Capture the cell that displays the provided text and extract its [x, y] central coordinate. 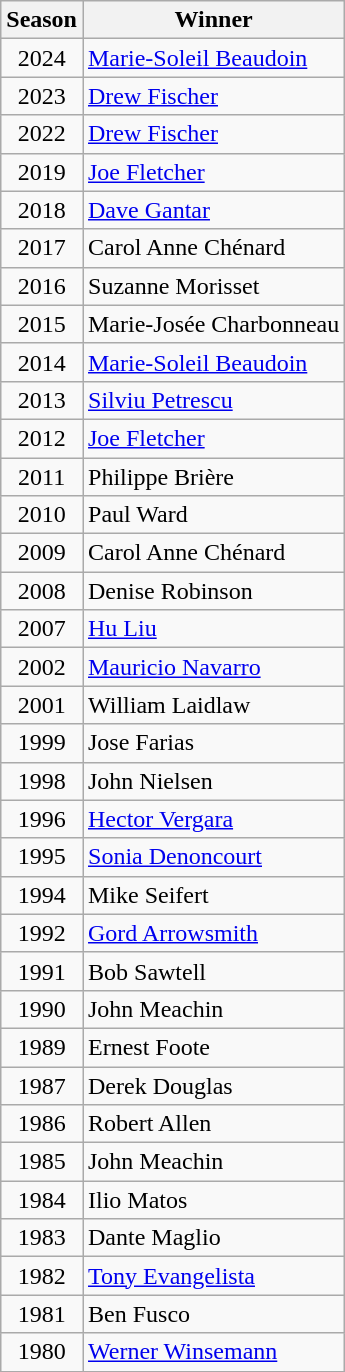
Mike Seifert [213, 895]
Marie-Josée Charbonneau [213, 324]
2002 [42, 667]
Bob Sawtell [213, 971]
Hu Liu [213, 629]
Dante Maglio [213, 1238]
2009 [42, 553]
Winner [213, 20]
Mauricio Navarro [213, 667]
2014 [42, 362]
1980 [42, 1352]
2010 [42, 515]
Ilio Matos [213, 1200]
Silviu Petrescu [213, 400]
2007 [42, 629]
2024 [42, 58]
1994 [42, 895]
Sonia Denoncourt [213, 857]
Ben Fusco [213, 1314]
2017 [42, 248]
Werner Winsemann [213, 1352]
1998 [42, 781]
1995 [42, 857]
Season [42, 20]
Paul Ward [213, 515]
1996 [42, 819]
1984 [42, 1200]
Gord Arrowsmith [213, 933]
Hector Vergara [213, 819]
Jose Farias [213, 743]
1999 [42, 743]
2001 [42, 705]
1986 [42, 1124]
2015 [42, 324]
William Laidlaw [213, 705]
2008 [42, 591]
1987 [42, 1085]
1989 [42, 1047]
1992 [42, 933]
Derek Douglas [213, 1085]
Tony Evangelista [213, 1276]
John Nielsen [213, 781]
1985 [42, 1162]
1981 [42, 1314]
2023 [42, 96]
2022 [42, 134]
1990 [42, 1009]
2012 [42, 438]
1982 [42, 1276]
1991 [42, 971]
Dave Gantar [213, 210]
Denise Robinson [213, 591]
Robert Allen [213, 1124]
2013 [42, 400]
2019 [42, 172]
Philippe Brière [213, 477]
1983 [42, 1238]
2011 [42, 477]
Suzanne Morisset [213, 286]
2018 [42, 210]
2016 [42, 286]
Ernest Foote [213, 1047]
